Return (x, y) of the center of cell containing provided text 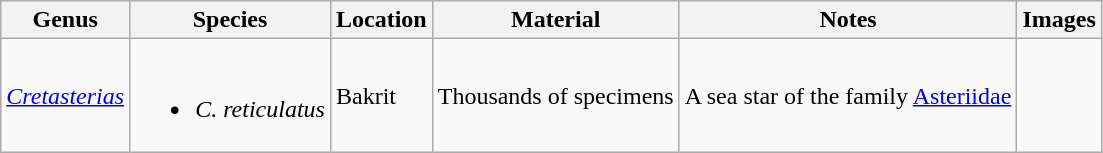
Images (1059, 20)
C. reticulatus (230, 96)
Cretasterias (66, 96)
Species (230, 20)
Material (556, 20)
Location (381, 20)
Genus (66, 20)
Bakrit (381, 96)
Thousands of specimens (556, 96)
A sea star of the family Asteriidae (848, 96)
Notes (848, 20)
